Detect which cell encompasses the target text, then output its [X, Y] center coordinate. 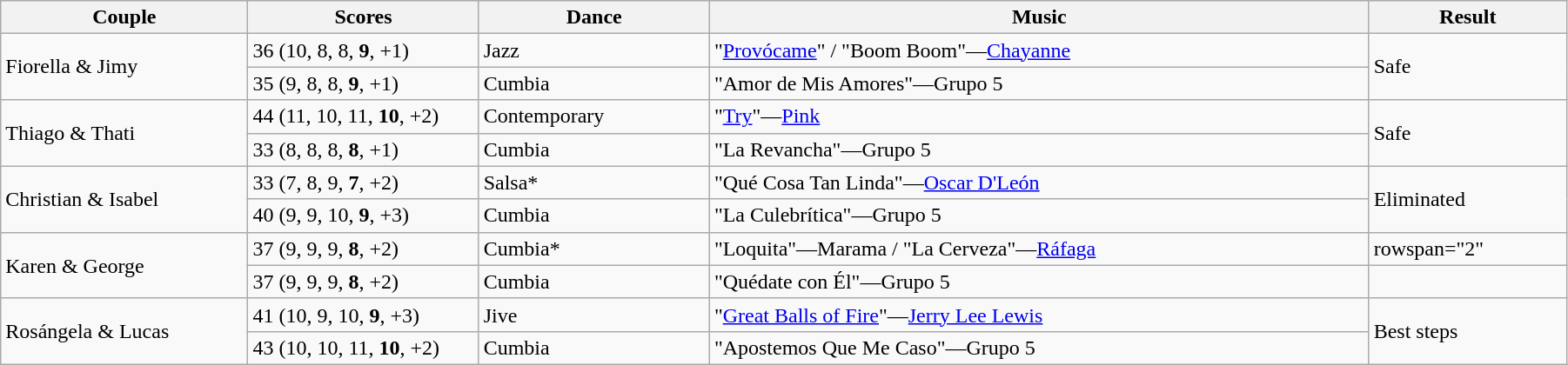
Jazz [593, 50]
Eliminated [1467, 199]
Jive [593, 315]
Salsa* [593, 182]
Scores [364, 17]
44 (11, 10, 11, 10, +2) [364, 116]
"Amor de Mis Amores"—Grupo 5 [1039, 83]
"Provócame" / "Boom Boom"—Chayanne [1039, 50]
Dance [593, 17]
33 (7, 8, 9, 7, +2) [364, 182]
43 (10, 10, 11, 10, +2) [364, 348]
"Qué Cosa Tan Linda"—Oscar D'León [1039, 182]
41 (10, 9, 10, 9, +3) [364, 315]
Music [1039, 17]
35 (9, 8, 8, 9, +1) [364, 83]
rowspan="2" [1467, 249]
"La Revancha"—Grupo 5 [1039, 149]
Fiorella & Jimy [124, 67]
"Try"—Pink [1039, 116]
Rosángela & Lucas [124, 331]
Karen & George [124, 265]
"Loquita"—Marama / "La Cerveza"—Ráfaga [1039, 249]
33 (8, 8, 8, 8, +1) [364, 149]
"Apostemos Que Me Caso"—Grupo 5 [1039, 348]
Best steps [1467, 331]
"Quédate con Él"—Grupo 5 [1039, 282]
Result [1467, 17]
"La Culebrítica"—Grupo 5 [1039, 216]
Thiago & Thati [124, 133]
Christian & Isabel [124, 199]
Cumbia* [593, 249]
"Great Balls of Fire"—Jerry Lee Lewis [1039, 315]
Contemporary [593, 116]
Couple [124, 17]
40 (9, 9, 10, 9, +3) [364, 216]
36 (10, 8, 8, 9, +1) [364, 50]
